Identify which cell holds the provided text, then report its (x, y) central coordinate. 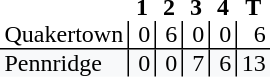
13 (253, 63)
Pennridge (64, 63)
7 (196, 63)
Quakertown (64, 35)
